Identify which cell holds the provided text, then report its [X, Y] central coordinate. 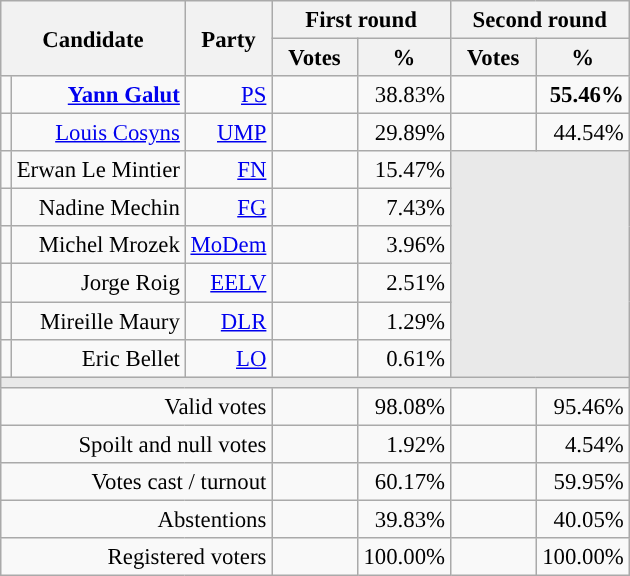
44.54% [582, 133]
Candidate [93, 38]
PS [228, 95]
Spoilt and null votes [136, 444]
Eric Bellet [98, 358]
1.92% [404, 444]
DLR [228, 321]
Erwan Le Mintier [98, 170]
First round [362, 20]
Votes cast / turnout [136, 482]
15.47% [404, 170]
98.08% [404, 406]
Louis Cosyns [98, 133]
Registered voters [136, 557]
UMP [228, 133]
Second round [540, 20]
Nadine Mechin [98, 208]
1.29% [404, 321]
95.46% [582, 406]
Yann Galut [98, 95]
Abstentions [136, 519]
FG [228, 208]
60.17% [404, 482]
Valid votes [136, 406]
55.46% [582, 95]
0.61% [404, 358]
FN [228, 170]
3.96% [404, 245]
Mireille Maury [98, 321]
EELV [228, 283]
40.05% [582, 519]
29.89% [404, 133]
Party [228, 38]
Michel Mrozek [98, 245]
38.83% [404, 95]
59.95% [582, 482]
39.83% [404, 519]
2.51% [404, 283]
7.43% [404, 208]
MoDem [228, 245]
LO [228, 358]
4.54% [582, 444]
Jorge Roig [98, 283]
